Scan for the cell matching the given text and deliver its (x, y) coordinate at center. 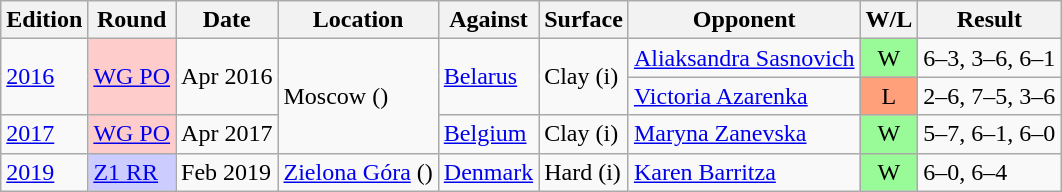
Edition (44, 20)
2–6, 7–5, 3–6 (990, 96)
Surface (584, 20)
6–0, 6–4 (990, 172)
Z1 RR (132, 172)
Victoria Azarenka (744, 96)
Date (227, 20)
Moscow () (358, 96)
2016 (44, 77)
Denmark (488, 172)
Zielona Góra () (358, 172)
2017 (44, 134)
5–7, 6–1, 6–0 (990, 134)
Belgium (488, 134)
Feb 2019 (227, 172)
Against (488, 20)
Location (358, 20)
Maryna Zanevska (744, 134)
Opponent (744, 20)
Hard (i) (584, 172)
Apr 2016 (227, 77)
L (889, 96)
Belarus (488, 77)
Aliaksandra Sasnovich (744, 58)
Round (132, 20)
W/L (889, 20)
Karen Barritza (744, 172)
Result (990, 20)
2019 (44, 172)
6–3, 3–6, 6–1 (990, 58)
Apr 2017 (227, 134)
